Return the (x, y) coordinate for the center point of the cell that contains the specified text.  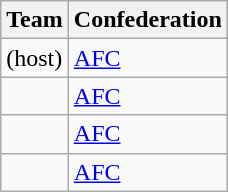
Team (35, 20)
Confederation (148, 20)
(host) (35, 58)
